Return (X, Y) of the center of cell containing provided text 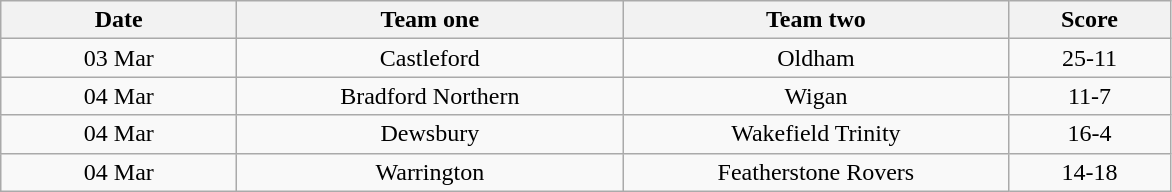
Dewsbury (430, 134)
03 Mar (119, 58)
Castleford (430, 58)
11-7 (1090, 96)
14-18 (1090, 172)
Bradford Northern (430, 96)
Score (1090, 20)
Oldham (816, 58)
Warrington (430, 172)
16-4 (1090, 134)
Wigan (816, 96)
Wakefield Trinity (816, 134)
Date (119, 20)
Team one (430, 20)
25-11 (1090, 58)
Team two (816, 20)
Featherstone Rovers (816, 172)
